Capture the cell that displays the provided text and extract its [x, y] central coordinate. 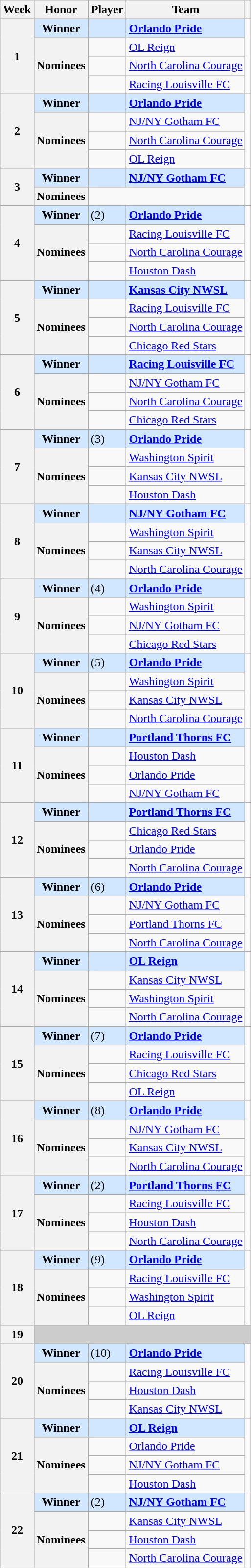
7 [17, 467]
(9) [107, 1260]
9 [17, 616]
12 [17, 840]
11 [17, 765]
5 [17, 318]
Week [17, 10]
16 [17, 1138]
(8) [107, 1110]
(6) [107, 887]
2 [17, 131]
(10) [107, 1353]
6 [17, 392]
8 [17, 541]
19 [17, 1334]
17 [17, 1213]
Team [186, 10]
18 [17, 1288]
20 [17, 1381]
Player [107, 10]
3 [17, 187]
(3) [107, 439]
1 [17, 56]
22 [17, 1530]
10 [17, 691]
(5) [107, 663]
15 [17, 1064]
4 [17, 243]
Honor [61, 10]
(4) [107, 588]
13 [17, 915]
(7) [107, 1036]
14 [17, 989]
21 [17, 1456]
